Output the (x, y) coordinate of the center of the cell containing the given text.  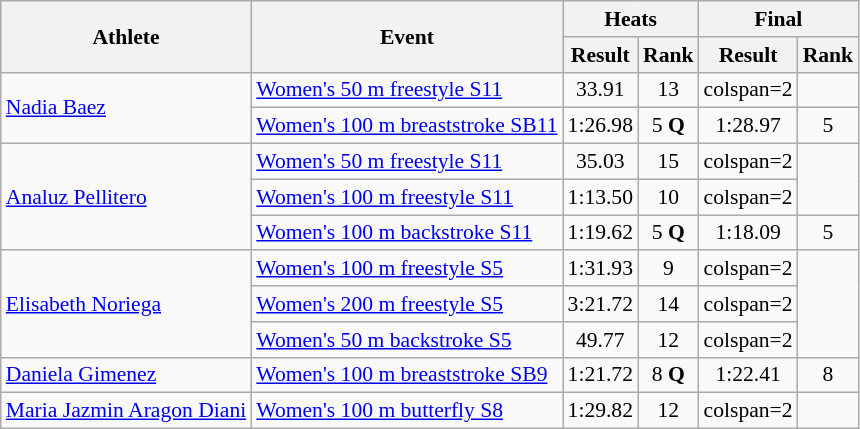
Women's 100 m backstroke S11 (406, 233)
Maria Jazmin Aragon Diani (126, 411)
Women's 200 m freestyle S5 (406, 304)
Women's 100 m breaststroke SB9 (406, 375)
Daniela Gimenez (126, 375)
Elisabeth Noriega (126, 304)
9 (668, 269)
35.03 (600, 162)
15 (668, 162)
8 (828, 375)
49.77 (600, 340)
1:29.82 (600, 411)
Final (779, 19)
10 (668, 197)
1:21.72 (600, 375)
Women's 100 m freestyle S11 (406, 197)
Analuz Pellitero (126, 198)
1:22.41 (748, 375)
8 Q (668, 375)
3:21.72 (600, 304)
Heats (631, 19)
1:31.93 (600, 269)
33.91 (600, 90)
Nadia Baez (126, 108)
13 (668, 90)
1:19.62 (600, 233)
1:26.98 (600, 126)
Athlete (126, 36)
1:13.50 (600, 197)
Women's 50 m backstroke S5 (406, 340)
1:18.09 (748, 233)
1:28.97 (748, 126)
Women's 100 m butterfly S8 (406, 411)
Event (406, 36)
Women's 100 m breaststroke SB11 (406, 126)
Women's 100 m freestyle S5 (406, 269)
14 (668, 304)
